Determine the [x, y] coordinate at the center of the cell enclosing the given text.  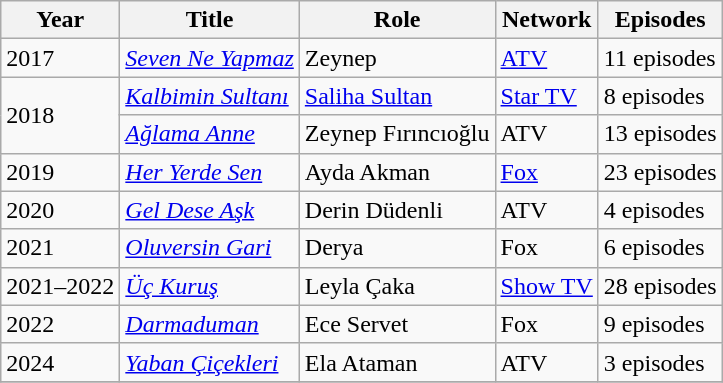
Seven Ne Yapmaz [210, 58]
23 episodes [660, 172]
Yaban Çiçekleri [210, 362]
2020 [60, 210]
2022 [60, 324]
Zeynep Fırıncıoğlu [397, 134]
4 episodes [660, 210]
3 episodes [660, 362]
13 episodes [660, 134]
Episodes [660, 20]
Role [397, 20]
2021–2022 [60, 286]
2017 [60, 58]
2018 [60, 115]
Ece Servet [397, 324]
Network [546, 20]
Oluversin Gari [210, 248]
Ela Ataman [397, 362]
Ağlama Anne [210, 134]
8 episodes [660, 96]
2024 [60, 362]
Üç Kuruş [210, 286]
Year [60, 20]
2019 [60, 172]
Title [210, 20]
Show TV [546, 286]
Saliha Sultan [397, 96]
Leyla Çaka [397, 286]
9 episodes [660, 324]
Star TV [546, 96]
Zeynep [397, 58]
Darmaduman [210, 324]
Kalbimin Sultanı [210, 96]
6 episodes [660, 248]
Her Yerde Sen [210, 172]
11 episodes [660, 58]
Derya [397, 248]
Gel Dese Aşk [210, 210]
Ayda Akman [397, 172]
28 episodes [660, 286]
Derin Düdenli [397, 210]
2021 [60, 248]
